Output the [X, Y] coordinate of the center of the cell containing the given text.  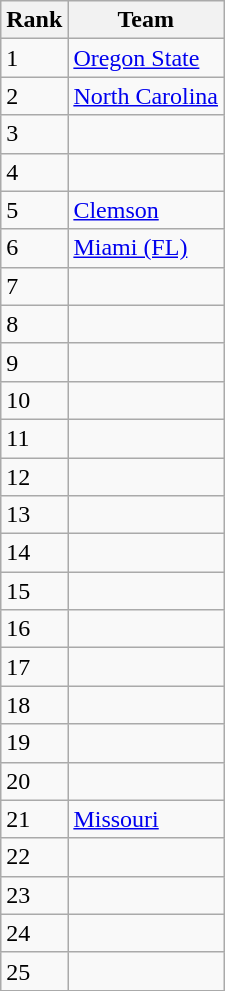
4 [34, 172]
5 [34, 210]
16 [34, 629]
18 [34, 705]
13 [34, 515]
14 [34, 553]
22 [34, 857]
8 [34, 324]
North Carolina [146, 96]
3 [34, 134]
25 [34, 971]
11 [34, 438]
9 [34, 362]
Team [146, 20]
Miami (FL) [146, 248]
Rank [34, 20]
17 [34, 667]
6 [34, 248]
19 [34, 743]
2 [34, 96]
15 [34, 591]
12 [34, 477]
7 [34, 286]
21 [34, 819]
Oregon State [146, 58]
Clemson [146, 210]
20 [34, 781]
24 [34, 933]
23 [34, 895]
1 [34, 58]
10 [34, 400]
Missouri [146, 819]
